Search for the cell housing the specified text and yield its (X, Y) center coordinate. 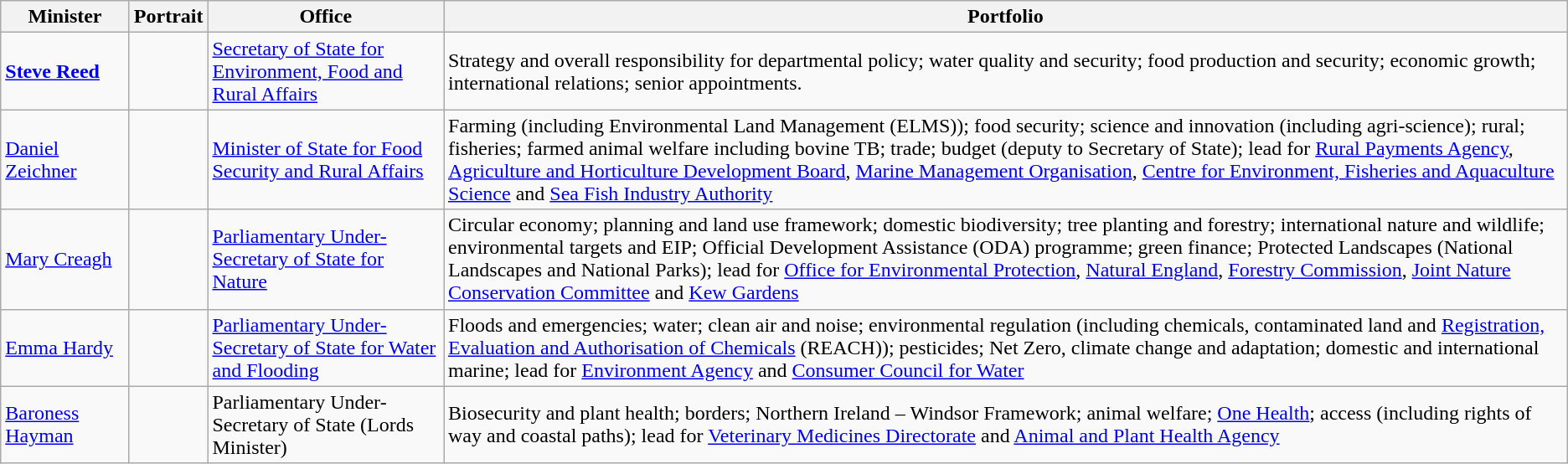
Secretary of State for Environment, Food and Rural Affairs (326, 71)
Baroness Hayman (65, 425)
Parliamentary Under-Secretary of State for Water and Flooding (326, 348)
Minister of State for Food Security and Rural Affairs (326, 159)
Steve Reed (65, 71)
Mary Creagh (65, 260)
Parliamentary Under-Secretary of State (Lords Minister) (326, 425)
Office (326, 17)
Daniel Zeichner (65, 159)
Portfolio (1006, 17)
Portrait (168, 17)
Minister (65, 17)
Parliamentary Under-Secretary of State for Nature (326, 260)
Emma Hardy (65, 348)
